Extract the [X, Y] coordinate from the center of the cell holding the provided text.  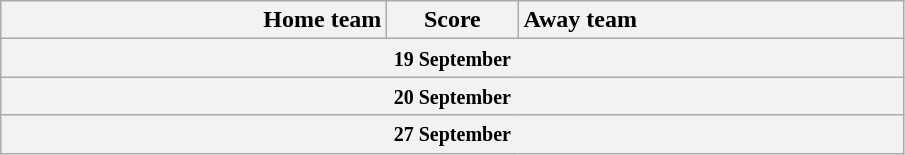
20 September [452, 96]
Home team [194, 20]
Score [452, 20]
27 September [452, 134]
19 September [452, 58]
Away team [711, 20]
